Determine the [X, Y] coordinate at the center of the cell enclosing the given text.  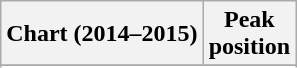
Peakposition [249, 34]
Chart (2014–2015) [102, 34]
